For the text-containing cell, return its midpoint in [x, y] coordinate format. 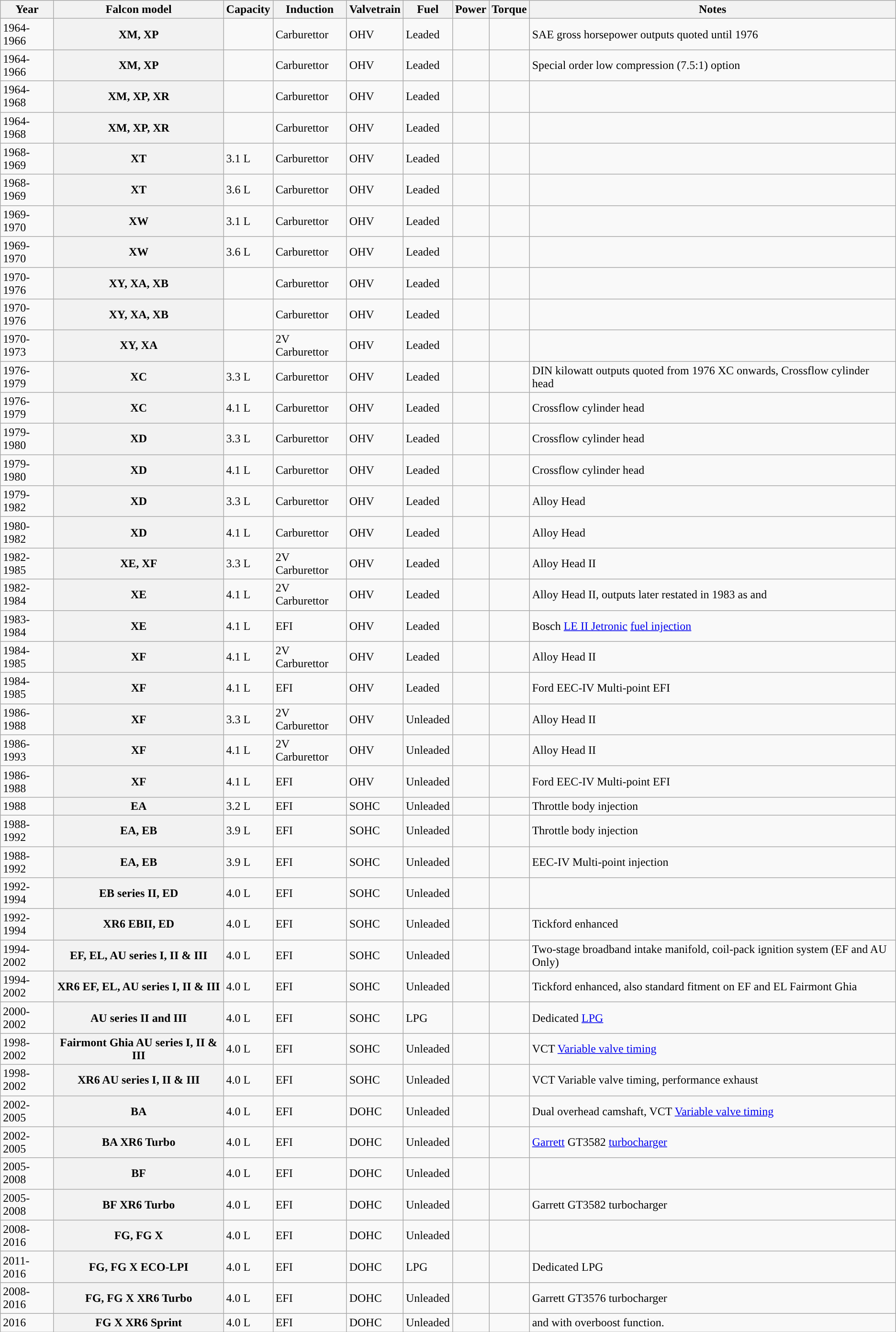
Two-stage broadband intake manifold, coil-pack ignition system (EF and AU Only) [712, 955]
Dual overhead camshaft, VCT Variable valve timing [712, 1111]
BA XR6 Turbo [139, 1142]
Power [470, 10]
XR6 EBII, ED [139, 925]
2000-2002 [27, 1018]
Valvetrain [375, 10]
EF, EL, AU series I, II & III [139, 955]
FG X XR6 Sprint [139, 1322]
Alloy Head II, outputs later restated in 1983 as and [712, 594]
Fairmont Ghia AU series I, II & III [139, 1049]
FG, FG X [139, 1236]
Special order low compression (7.5:1) option [712, 65]
EEC-IV Multi-point injection [712, 862]
Tickford enhanced [712, 925]
Bosch LE II Jetronic fuel injection [712, 626]
XR6 EF, EL, AU series I, II & III [139, 987]
VCT Variable valve timing, performance exhaust [712, 1080]
BA [139, 1111]
BF [139, 1174]
Tickford enhanced, also standard fitment on EF and EL Fairmont Ghia [712, 987]
Torque [509, 10]
1982-1984 [27, 594]
1983-1984 [27, 626]
EB series II, ED [139, 893]
AU series II and III [139, 1018]
XY, XA [139, 346]
FG, FG X ECO-LPI [139, 1266]
1982-1985 [27, 564]
2011-2016 [27, 1266]
Notes [712, 10]
1970-1973 [27, 346]
Falcon model [139, 10]
SAE gross horsepower outputs quoted until 1976 [712, 34]
1986-1993 [27, 750]
1979-1982 [27, 502]
DIN kilowatt outputs quoted from 1976 XC onwards, Crossflow cylinder head [712, 376]
BF XR6 Turbo [139, 1204]
and with overboost function. [712, 1322]
2016 [27, 1322]
Year [27, 10]
FG, FG X XR6 Turbo [139, 1298]
EA [139, 806]
VCT Variable valve timing [712, 1049]
XE, XF [139, 564]
Capacity [248, 10]
Fuel [428, 10]
Garrett GT3576 turbocharger [712, 1298]
1980-1982 [27, 532]
Induction [310, 10]
XR6 AU series I, II & III [139, 1080]
3.2 L [248, 806]
1988 [27, 806]
